Search for the cell housing the specified text and yield its (X, Y) center coordinate. 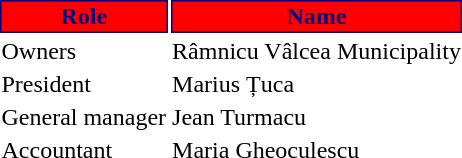
General manager (84, 117)
President (84, 84)
Role (84, 16)
Owners (84, 51)
